Provide the [X, Y] coordinate of the cell's center where the given text is located.  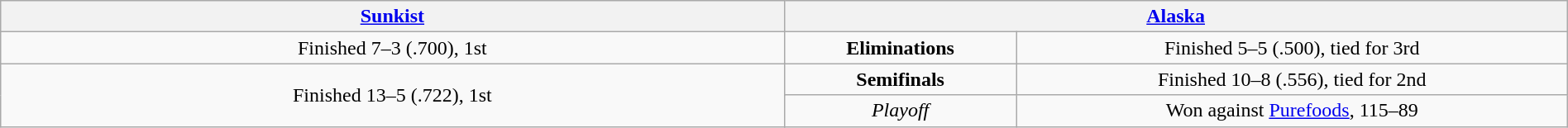
Sunkist [392, 17]
Playoff [900, 111]
Eliminations [900, 48]
Finished 5–5 (.500), tied for 3rd [1292, 48]
Finished 7–3 (.700), 1st [392, 48]
Semifinals [900, 79]
Alaska [1176, 17]
Won against Purefoods, 115–89 [1292, 111]
Finished 13–5 (.722), 1st [392, 95]
Finished 10–8 (.556), tied for 2nd [1292, 79]
